Determine the [X, Y] coordinate at the center of the cell enclosing the given text.  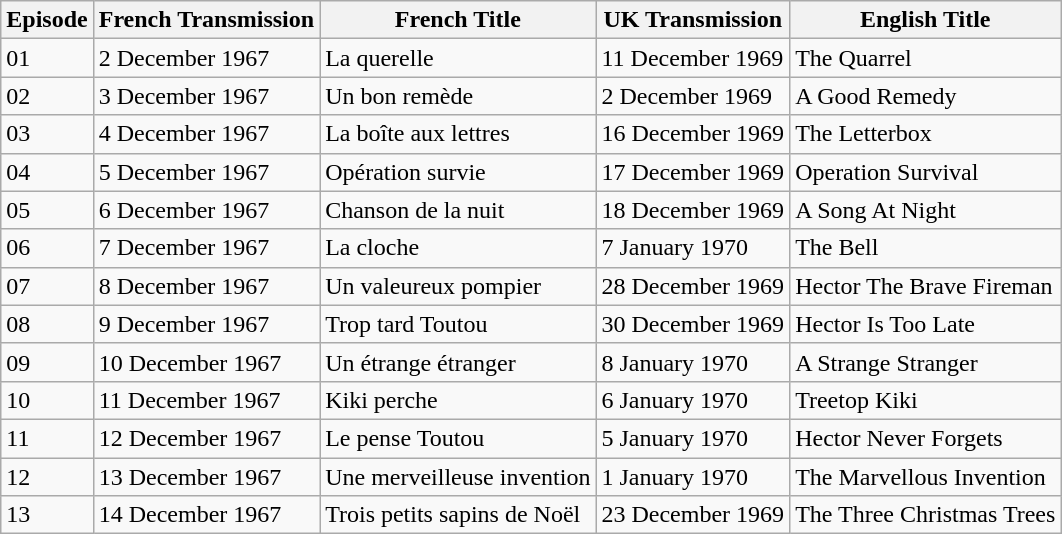
05 [47, 210]
10 [47, 400]
Hector Never Forgets [926, 438]
16 December 1969 [693, 134]
6 January 1970 [693, 400]
Un étrange étranger [458, 362]
1 January 1970 [693, 477]
The Bell [926, 248]
11 [47, 438]
10 December 1967 [206, 362]
Hector Is Too Late [926, 324]
2 December 1969 [693, 96]
18 December 1969 [693, 210]
The Quarrel [926, 58]
7 January 1970 [693, 248]
04 [47, 172]
12 [47, 477]
3 December 1967 [206, 96]
8 January 1970 [693, 362]
14 December 1967 [206, 515]
5 December 1967 [206, 172]
Hector The Brave Fireman [926, 286]
5 January 1970 [693, 438]
28 December 1969 [693, 286]
9 December 1967 [206, 324]
13 December 1967 [206, 477]
La querelle [458, 58]
Un valeureux pompier [458, 286]
Treetop Kiki [926, 400]
6 December 1967 [206, 210]
13 [47, 515]
02 [47, 96]
UK Transmission [693, 20]
11 December 1967 [206, 400]
11 December 1969 [693, 58]
03 [47, 134]
A Song At Night [926, 210]
Episode [47, 20]
The Marvellous Invention [926, 477]
La cloche [458, 248]
French Transmission [206, 20]
12 December 1967 [206, 438]
07 [47, 286]
Le pense Toutou [458, 438]
Opération survie [458, 172]
17 December 1969 [693, 172]
A Good Remedy [926, 96]
English Title [926, 20]
Un bon remède [458, 96]
4 December 1967 [206, 134]
Trop tard Toutou [458, 324]
23 December 1969 [693, 515]
08 [47, 324]
Kiki perche [458, 400]
The Letterbox [926, 134]
La boîte aux lettres [458, 134]
Une merveilleuse invention [458, 477]
8 December 1967 [206, 286]
Operation Survival [926, 172]
30 December 1969 [693, 324]
09 [47, 362]
The Three Christmas Trees [926, 515]
06 [47, 248]
Trois petits sapins de Noël [458, 515]
Chanson de la nuit [458, 210]
01 [47, 58]
7 December 1967 [206, 248]
French Title [458, 20]
2 December 1967 [206, 58]
A Strange Stranger [926, 362]
